Determine the (x, y) coordinate at the center of the cell enclosing the given text.  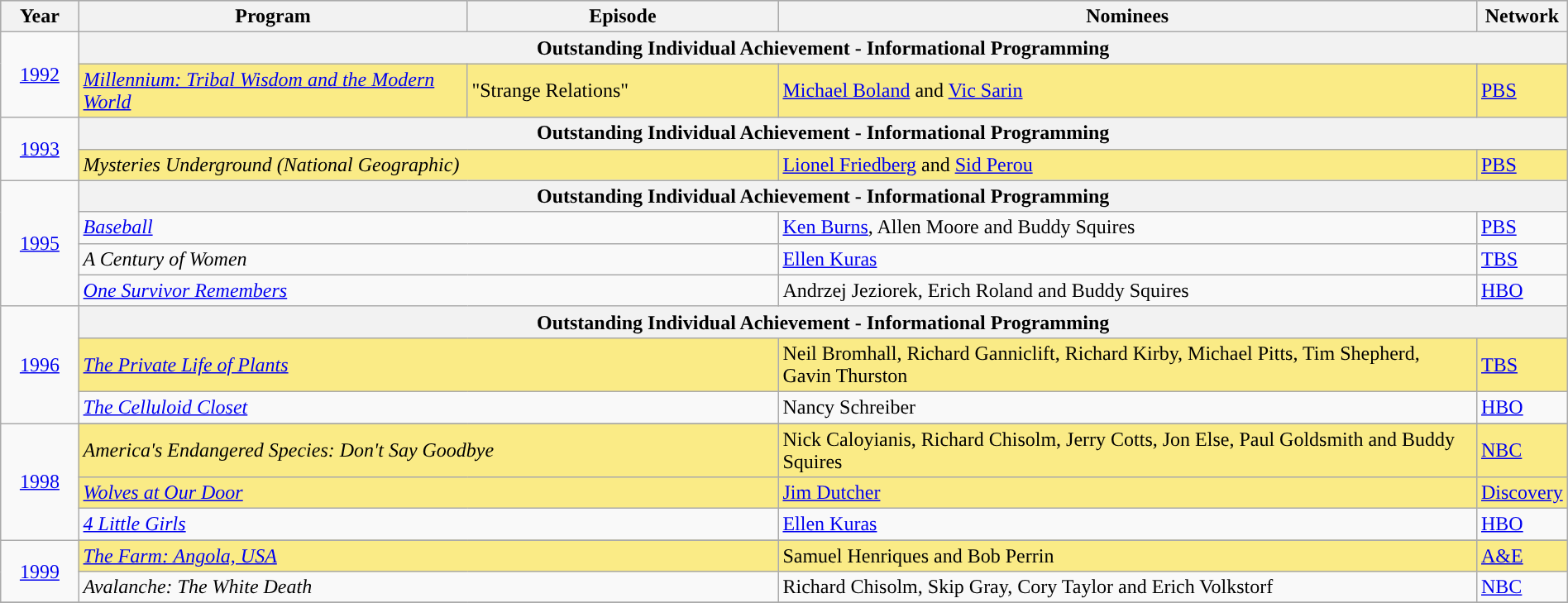
America's Endangered Species: Don't Say Goodbye (428, 450)
Nominees (1128, 17)
One Survivor Remembers (428, 290)
Avalanche: The White Death (428, 587)
Network (1522, 17)
Neil Bromhall, Richard Ganniclift, Richard Kirby, Michael Pitts, Tim Shepherd, Gavin Thurston (1128, 364)
The Private Life of Plants (428, 364)
1998 (40, 481)
Mysteries Underground (National Geographic) (428, 165)
1999 (40, 572)
Nick Caloyianis, Richard Chisolm, Jerry Cotts, Jon Else, Paul Goldsmith and Buddy Squires (1128, 450)
A&E (1522, 556)
Baseball (428, 227)
Michael Boland and Vic Sarin (1128, 91)
1995 (40, 243)
1996 (40, 364)
Wolves at Our Door (428, 493)
Samuel Henriques and Bob Perrin (1128, 556)
Nancy Schreiber (1128, 407)
Richard Chisolm, Skip Gray, Cory Taylor and Erich Volkstorf (1128, 587)
Discovery (1522, 493)
1992 (40, 74)
The Farm: Angola, USA (428, 556)
Ken Burns, Allen Moore and Buddy Squires (1128, 227)
The Celluloid Closet (428, 407)
4 Little Girls (428, 524)
Jim Dutcher (1128, 493)
Program (273, 17)
"Strange Relations" (623, 91)
Episode (623, 17)
Lionel Friedberg and Sid Perou (1128, 165)
A Century of Women (428, 259)
Year (40, 17)
Millennium: Tribal Wisdom and the Modern World (273, 91)
Andrzej Jeziorek, Erich Roland and Buddy Squires (1128, 290)
1993 (40, 149)
